Capture the cell that displays the provided text and extract its (X, Y) central coordinate. 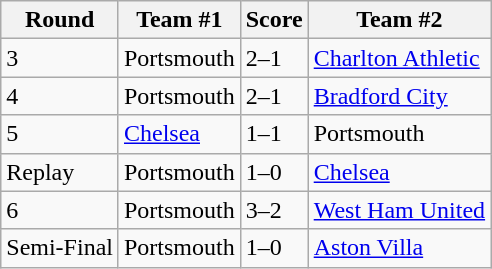
4 (60, 96)
3–2 (274, 210)
5 (60, 134)
Bradford City (399, 96)
Replay (60, 172)
Team #2 (399, 20)
Charlton Athletic (399, 58)
West Ham United (399, 210)
Team #1 (179, 20)
Round (60, 20)
Aston Villa (399, 248)
3 (60, 58)
1–1 (274, 134)
6 (60, 210)
Score (274, 20)
Semi-Final (60, 248)
